Capture the cell that displays the provided text and extract its (X, Y) central coordinate. 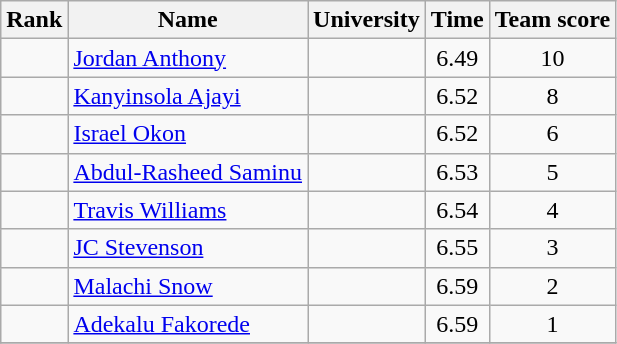
1 (552, 324)
Travis Williams (188, 210)
8 (552, 96)
6.49 (457, 58)
Malachi Snow (188, 286)
Time (457, 20)
Abdul-Rasheed Saminu (188, 172)
4 (552, 210)
Kanyinsola Ajayi (188, 96)
6.55 (457, 248)
3 (552, 248)
2 (552, 286)
Israel Okon (188, 134)
10 (552, 58)
6.54 (457, 210)
Adekalu Fakorede (188, 324)
Name (188, 20)
Jordan Anthony (188, 58)
Rank (34, 20)
Team score (552, 20)
6.53 (457, 172)
JC Stevenson (188, 248)
University (367, 20)
5 (552, 172)
6 (552, 134)
